Pinpoint the cell where the given text exists, returning its (x, y) midpoint coordinate. 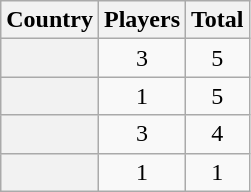
Total (218, 20)
4 (218, 134)
Players (142, 20)
Country (50, 20)
